From the cell containing the given text, extract its center point as (X, Y) coordinate. 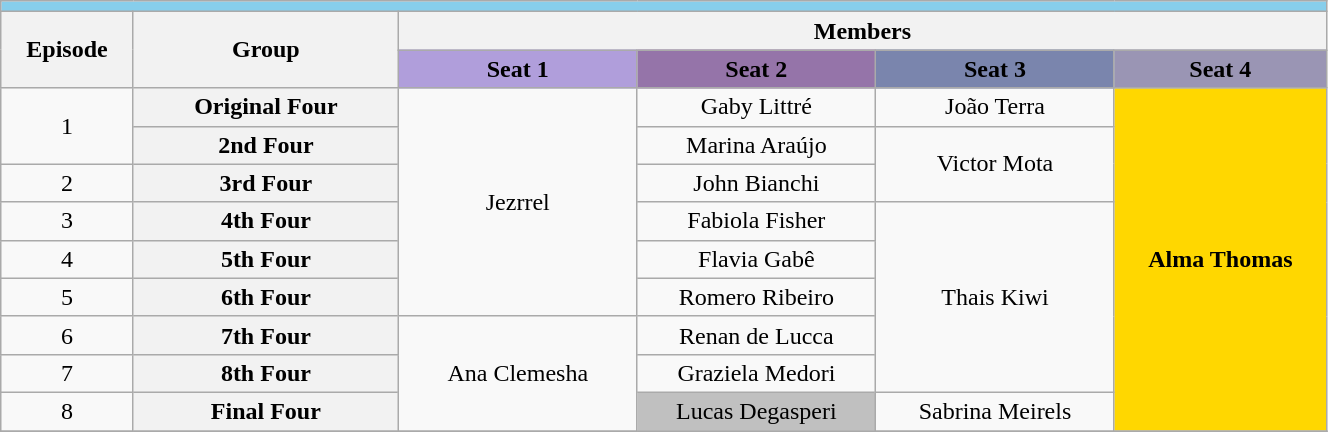
Thais Kiwi (996, 297)
Fabiola Fisher (756, 221)
John Bianchi (756, 183)
5th Four (266, 259)
7 (68, 373)
Gaby Littré (756, 107)
3 (68, 221)
4 (68, 259)
8 (68, 411)
6th Four (266, 297)
Seat 3 (996, 69)
Romero Ribeiro (756, 297)
2 (68, 183)
Final Four (266, 411)
Victor Mota (996, 164)
3rd Four (266, 183)
Marina Araújo (756, 145)
8th Four (266, 373)
Renan de Lucca (756, 335)
Members (862, 31)
6 (68, 335)
Jezrrel (518, 202)
Graziela Medori (756, 373)
7th Four (266, 335)
João Terra (996, 107)
Seat 2 (756, 69)
Alma Thomas (1220, 260)
Flavia Gabê (756, 259)
1 (68, 126)
5 (68, 297)
Episode (68, 50)
4th Four (266, 221)
2nd Four (266, 145)
Ana Clemesha (518, 373)
Original Four (266, 107)
Seat 1 (518, 69)
Group (266, 50)
Seat 4 (1220, 69)
Sabrina Meirels (996, 411)
Lucas Degasperi (756, 411)
